Find where the given text appears and provide that cell's center as [X, Y] coordinate. 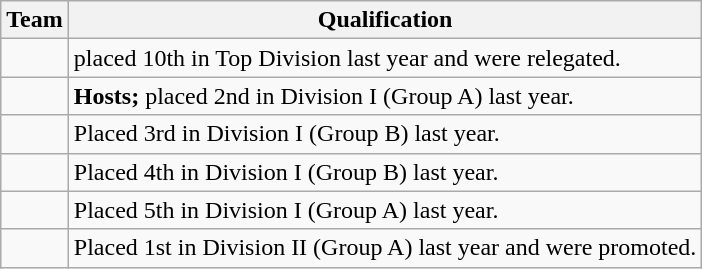
Placed 1st in Division II (Group A) last year and were promoted. [385, 248]
Placed 4th in Division I (Group B) last year. [385, 172]
Placed 3rd in Division I (Group B) last year. [385, 134]
Team [35, 20]
placed 10th in Top Division last year and were relegated. [385, 58]
Placed 5th in Division I (Group A) last year. [385, 210]
Hosts; placed 2nd in Division I (Group A) last year. [385, 96]
Qualification [385, 20]
